Locate the cell with the specified text and output its (X, Y) center coordinate. 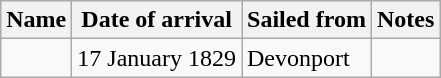
Sailed from (307, 20)
Name (36, 20)
Devonport (307, 58)
Date of arrival (157, 20)
17 January 1829 (157, 58)
Notes (405, 20)
